Return (x, y) of the center of cell containing provided text 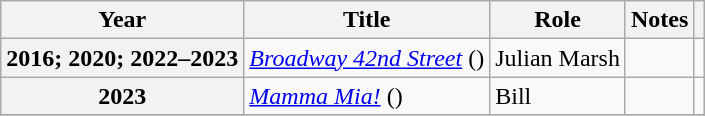
Notes (659, 20)
Broadway 42nd Street () (367, 58)
Mamma Mia! () (367, 96)
Year (122, 20)
Role (558, 20)
2023 (122, 96)
2016; 2020; 2022–2023 (122, 58)
Bill (558, 96)
Title (367, 20)
Julian Marsh (558, 58)
